Return the (x, y) coordinate for the center point of the cell that contains the specified text.  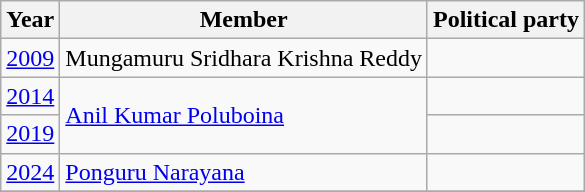
Anil Kumar Poluboina (244, 115)
Mungamuru Sridhara Krishna Reddy (244, 58)
2009 (30, 58)
Political party (506, 20)
Member (244, 20)
2019 (30, 134)
2024 (30, 172)
2014 (30, 96)
Ponguru Narayana (244, 172)
Year (30, 20)
